Search for the cell housing the specified text and yield its (X, Y) center coordinate. 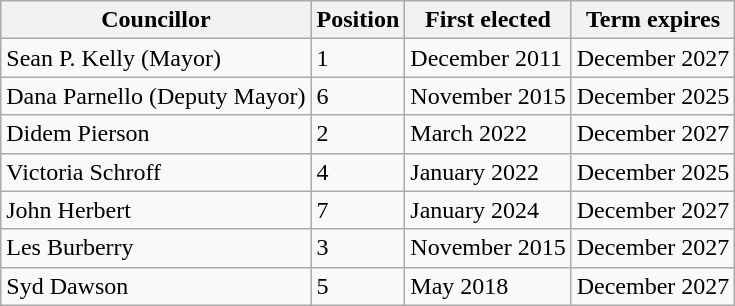
1 (358, 58)
Sean P. Kelly (Mayor) (156, 58)
3 (358, 248)
Didem Pierson (156, 134)
Dana Parnello (Deputy Mayor) (156, 96)
4 (358, 172)
Syd Dawson (156, 286)
Victoria Schroff (156, 172)
January 2022 (488, 172)
December 2011 (488, 58)
Term expires (653, 20)
2 (358, 134)
Position (358, 20)
5 (358, 286)
Councillor (156, 20)
May 2018 (488, 286)
John Herbert (156, 210)
Les Burberry (156, 248)
7 (358, 210)
March 2022 (488, 134)
6 (358, 96)
January 2024 (488, 210)
First elected (488, 20)
